Find where the given text appears and provide that cell's center as [X, Y] coordinate. 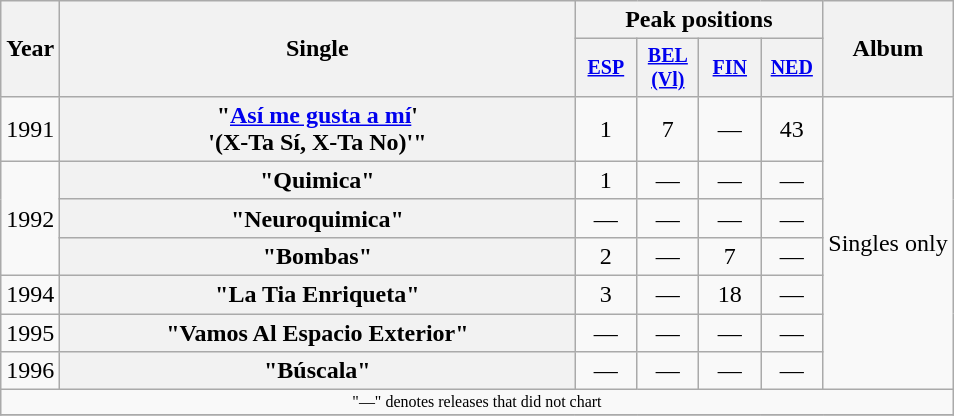
1991 [30, 128]
Singles only [888, 242]
43 [792, 128]
"Quimica" [318, 180]
"Bombas" [318, 256]
3 [606, 295]
"Vamos Al Espacio Exterior" [318, 333]
Year [30, 49]
2 [606, 256]
"La Tia Enriqueta" [318, 295]
Peak positions [699, 20]
1994 [30, 295]
Album [888, 49]
1996 [30, 371]
1992 [30, 218]
1995 [30, 333]
ESP [606, 68]
Single [318, 49]
FIN [730, 68]
BEL(Vl) [668, 68]
NED [792, 68]
"Neuroquimica" [318, 218]
18 [730, 295]
"Búscala" [318, 371]
"—" denotes releases that did not chart [477, 402]
"Así me gusta a mí' '(X-Ta Sí, X-Ta No)'" [318, 128]
